Return (X, Y) of the center of cell containing provided text 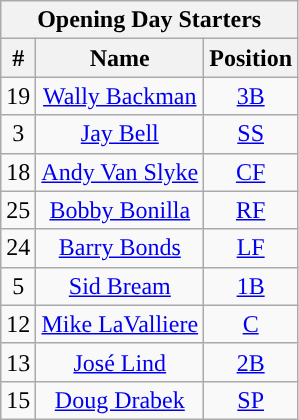
SP (251, 400)
Name (120, 58)
Opening Day Starters (150, 20)
12 (18, 324)
15 (18, 400)
Mike LaValliere (120, 324)
1B (251, 286)
CF (251, 172)
José Lind (120, 362)
Position (251, 58)
Bobby Bonilla (120, 210)
3B (251, 96)
Wally Backman (120, 96)
24 (18, 248)
LF (251, 248)
2B (251, 362)
Jay Bell (120, 134)
C (251, 324)
5 (18, 286)
Doug Drabek (120, 400)
SS (251, 134)
Barry Bonds (120, 248)
3 (18, 134)
Andy Van Slyke (120, 172)
19 (18, 96)
13 (18, 362)
Sid Bream (120, 286)
25 (18, 210)
RF (251, 210)
18 (18, 172)
# (18, 58)
